Pinpoint the cell where the given text exists, returning its [x, y] midpoint coordinate. 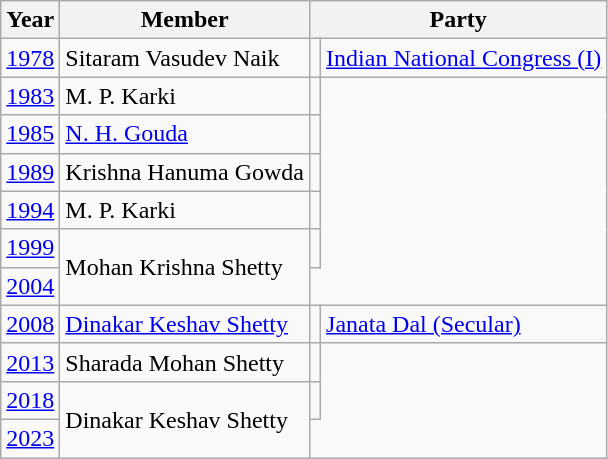
Member [185, 20]
1994 [30, 210]
Mohan Krishna Shetty [185, 267]
Year [30, 20]
Sharada Mohan Shetty [185, 362]
Indian National Congress (I) [464, 58]
Party [458, 20]
2023 [30, 438]
2013 [30, 362]
Krishna Hanuma Gowda [185, 172]
1983 [30, 96]
1978 [30, 58]
2018 [30, 400]
Janata Dal (Secular) [464, 324]
1999 [30, 248]
2004 [30, 286]
N. H. Gouda [185, 134]
2008 [30, 324]
1985 [30, 134]
1989 [30, 172]
Sitaram Vasudev Naik [185, 58]
